Locate the cell with the specified text and output its (x, y) center coordinate. 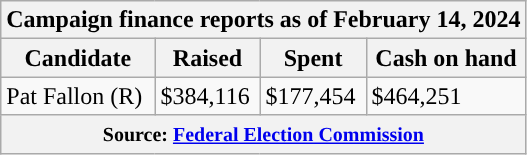
Cash on hand (446, 58)
Campaign finance reports as of February 14, 2024 (264, 20)
$464,251 (446, 96)
Pat Fallon (R) (78, 96)
$177,454 (313, 96)
$384,116 (208, 96)
Source: Federal Election Commission (264, 134)
Spent (313, 58)
Raised (208, 58)
Candidate (78, 58)
